Locate the cell with the specified text and output its (X, Y) center coordinate. 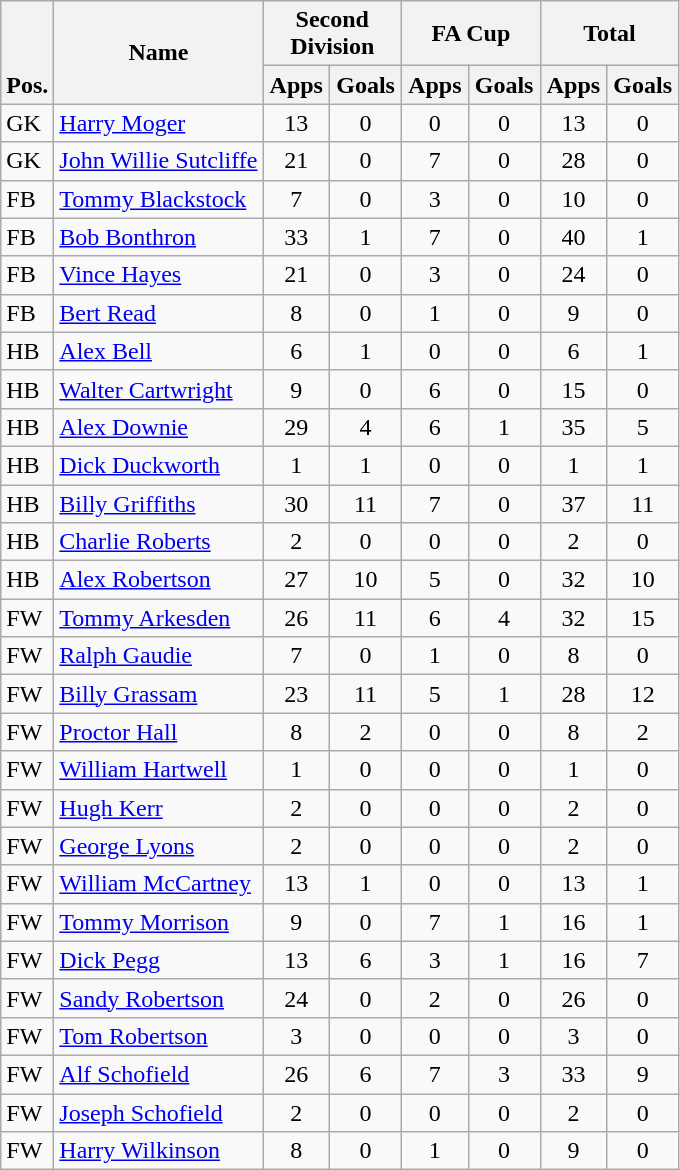
Dick Pegg (158, 960)
William Hartwell (158, 770)
Walter Cartwright (158, 389)
George Lyons (158, 846)
40 (574, 237)
Total (610, 34)
Alex Downie (158, 427)
27 (296, 580)
35 (574, 427)
Dick Duckworth (158, 465)
Ralph Gaudie (158, 656)
Second Division (332, 34)
37 (574, 503)
Charlie Roberts (158, 542)
William McCartney (158, 884)
Bob Bonthron (158, 237)
Harry Wilkinson (158, 1151)
Proctor Hall (158, 732)
Harry Moger (158, 123)
Alex Robertson (158, 580)
29 (296, 427)
John Willie Sutcliffe (158, 161)
Hugh Kerr (158, 808)
Alex Bell (158, 351)
Name (158, 52)
Bert Read (158, 313)
12 (643, 694)
Tommy Blackstock (158, 199)
Billy Griffiths (158, 503)
30 (296, 503)
Tommy Morrison (158, 922)
Tommy Arkesden (158, 618)
Vince Hayes (158, 275)
Tom Robertson (158, 1036)
FA Cup (472, 34)
Pos. (28, 52)
Billy Grassam (158, 694)
Sandy Robertson (158, 998)
Joseph Schofield (158, 1113)
Alf Schofield (158, 1074)
23 (296, 694)
